For the text-containing cell, return its midpoint in (X, Y) coordinate format. 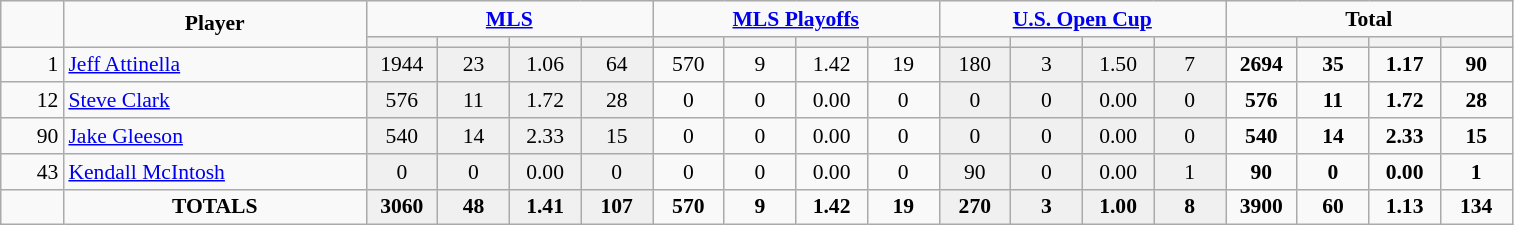
Player (214, 24)
1.17 (1405, 65)
8 (1190, 207)
Jake Gleeson (214, 136)
7 (1190, 65)
Jeff Attinella (214, 65)
35 (1333, 65)
U.S. Open Cup (1082, 19)
1.06 (545, 65)
1.50 (1118, 65)
23 (474, 65)
48 (474, 207)
3060 (402, 207)
Total (1369, 19)
1.13 (1405, 207)
12 (32, 101)
1.00 (1118, 207)
Kendall McIntosh (214, 172)
MLS (509, 19)
2694 (1262, 65)
180 (975, 65)
64 (617, 65)
MLS Playoffs (795, 19)
270 (975, 207)
1944 (402, 65)
43 (32, 172)
134 (1476, 207)
1.41 (545, 207)
Steve Clark (214, 101)
TOTALS (214, 207)
60 (1333, 207)
3900 (1262, 207)
107 (617, 207)
